Search for the cell housing the specified text and yield its (X, Y) center coordinate. 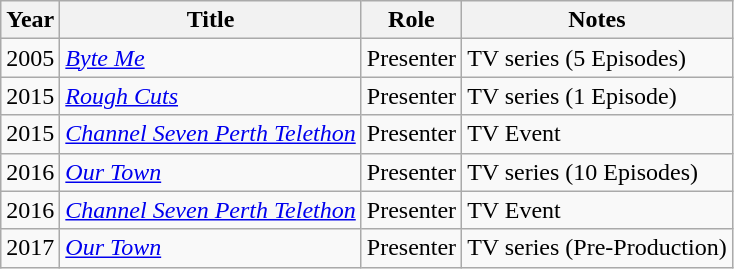
TV series (Pre-Production) (598, 248)
2017 (30, 248)
TV series (1 Episode) (598, 96)
Notes (598, 20)
Title (210, 20)
2005 (30, 58)
TV series (10 Episodes) (598, 172)
Role (411, 20)
TV series (5 Episodes) (598, 58)
Year (30, 20)
Rough Cuts (210, 96)
Byte Me (210, 58)
